Search for the cell housing the specified text and yield its (x, y) center coordinate. 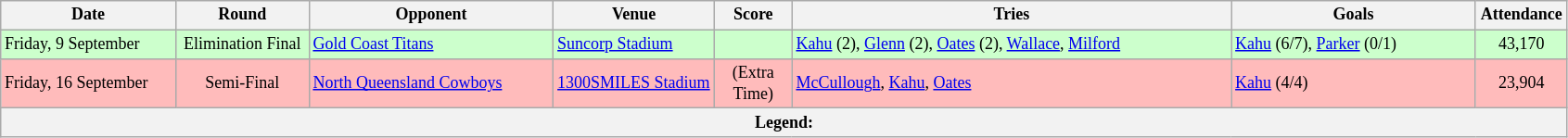
Score (753, 15)
43,170 (1521, 44)
1300SMILES Stadium (634, 83)
Friday, 16 September (89, 83)
Suncorp Stadium (634, 44)
Kahu (6/7), Parker (0/1) (1354, 44)
Goals (1354, 15)
McCullough, Kahu, Oates (1012, 83)
North Queensland Cowboys (431, 83)
Opponent (431, 15)
Elimination Final (242, 44)
23,904 (1521, 83)
Date (89, 15)
Legend: (784, 122)
Round (242, 15)
(Extra Time) (753, 83)
Attendance (1521, 15)
Semi-Final (242, 83)
Kahu (2), Glenn (2), Oates (2), Wallace, Milford (1012, 44)
Gold Coast Titans (431, 44)
Friday, 9 September (89, 44)
Tries (1012, 15)
Venue (634, 15)
Kahu (4/4) (1354, 83)
